For the text-containing cell, return its midpoint in [X, Y] coordinate format. 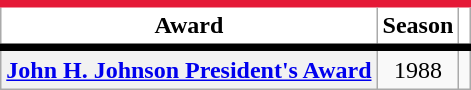
Season [418, 26]
John H. Johnson President's Award [189, 68]
1988 [418, 68]
Award [189, 26]
